Pinpoint the cell where the given text exists, returning its (x, y) midpoint coordinate. 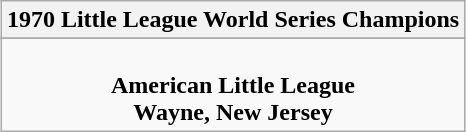
American Little LeagueWayne, New Jersey (232, 85)
1970 Little League World Series Champions (232, 20)
